Identify which cell holds the provided text, then report its (x, y) central coordinate. 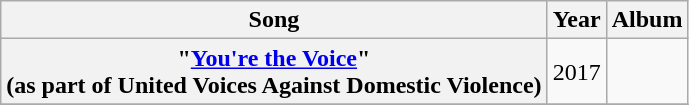
"You're the Voice"(as part of United Voices Against Domestic Violence) (274, 72)
Year (576, 20)
2017 (576, 72)
Song (274, 20)
Album (647, 20)
